Return the [x, y] coordinate for the center point of the cell that contains the specified text.  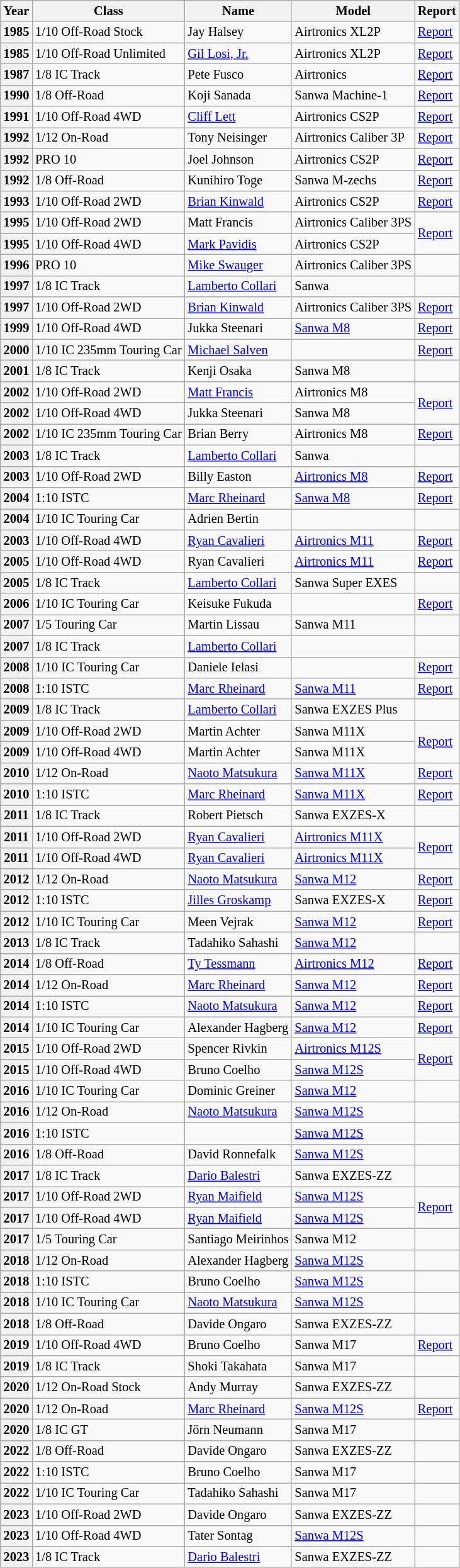
Class [108, 11]
2000 [16, 350]
Brian Berry [238, 434]
1/12 On-Road Stock [108, 1387]
Meen Vejrak [238, 922]
Daniele Ielasi [238, 668]
Sanwa EXZES Plus [352, 710]
Spencer Rivkin [238, 1049]
Kenji Osaka [238, 371]
Billy Easton [238, 477]
Kunihiro Toge [238, 181]
Shoki Takahata [238, 1366]
Jay Halsey [238, 32]
David Ronnefalk [238, 1155]
Tater Sontag [238, 1536]
2001 [16, 371]
Airtronics Caliber 3P [352, 138]
Cliff Lett [238, 117]
1999 [16, 328]
Jörn Neumann [238, 1430]
1991 [16, 117]
Year [16, 11]
Airtronics M12 [352, 964]
Adrien Bertin [238, 519]
1987 [16, 74]
Airtronics [352, 74]
Sanwa Machine-1 [352, 96]
Tony Neisinger [238, 138]
Martin Lissau [238, 625]
Airtronics M12S [352, 1049]
2013 [16, 943]
Ty Tessmann [238, 964]
2006 [16, 604]
Mark Pavidis [238, 244]
1/10 Off-Road Unlimited [108, 53]
1/10 Off-Road Stock [108, 32]
Dominic Greiner [238, 1091]
Sanwa M-zechs [352, 181]
1990 [16, 96]
Mike Swauger [238, 265]
Jilles Groskamp [238, 900]
Model [352, 11]
1996 [16, 265]
Pete Fusco [238, 74]
1993 [16, 201]
Keisuke Fukuda [238, 604]
Name [238, 11]
1/8 IC GT [108, 1430]
Santiago Meirinhos [238, 1239]
Michael Salven [238, 350]
Andy Murray [238, 1387]
Joel Johnson [238, 159]
Koji Sanada [238, 96]
Gil Losi, Jr. [238, 53]
Robert Pietsch [238, 815]
Sanwa Super EXES [352, 583]
